Determine the (x, y) coordinate at the center of the cell enclosing the given text.  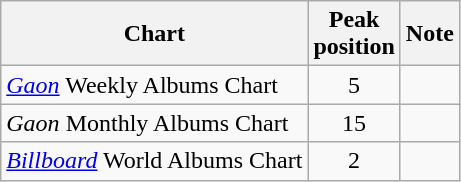
Gaon Monthly Albums Chart (154, 123)
2 (354, 161)
Chart (154, 34)
Gaon Weekly Albums Chart (154, 85)
Note (430, 34)
5 (354, 85)
15 (354, 123)
Peakposition (354, 34)
Billboard World Albums Chart (154, 161)
